Identify which cell holds the provided text, then report its (x, y) central coordinate. 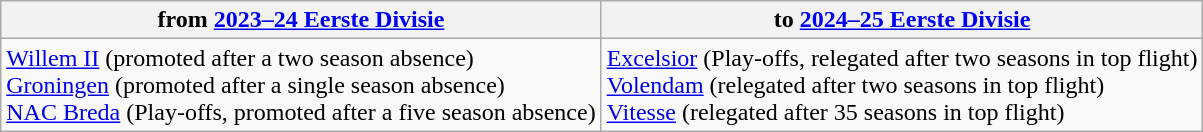
from 2023–24 Eerste Divisie (301, 20)
to 2024–25 Eerste Divisie (902, 20)
